Determine the [X, Y] coordinate at the center of the cell enclosing the given text.  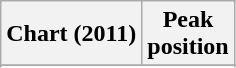
Peakposition [188, 34]
Chart (2011) [72, 34]
